Provide the [X, Y] coordinate of the cell's center where the given text is located.  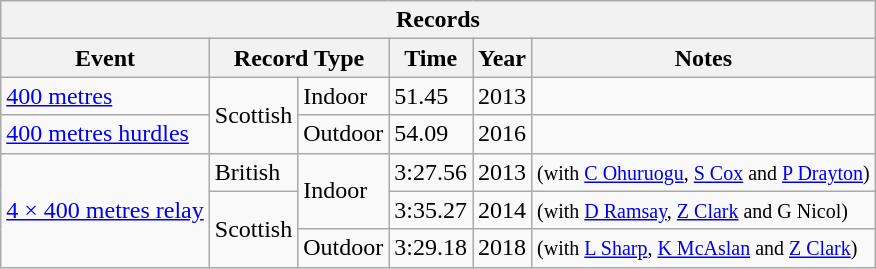
2014 [502, 210]
Time [431, 58]
(with C Ohuruogu, S Cox and P Drayton) [704, 172]
(with L Sharp, K McAslan and Z Clark) [704, 248]
British [253, 172]
Year [502, 58]
3:27.56 [431, 172]
2018 [502, 248]
(with D Ramsay, Z Clark and G Nicol) [704, 210]
3:35.27 [431, 210]
400 metres hurdles [106, 134]
Record Type [298, 58]
2016 [502, 134]
400 metres [106, 96]
Notes [704, 58]
Event [106, 58]
4 × 400 metres relay [106, 210]
54.09 [431, 134]
51.45 [431, 96]
Records [438, 20]
3:29.18 [431, 248]
